Determine the [X, Y] coordinate at the center of the cell enclosing the given text.  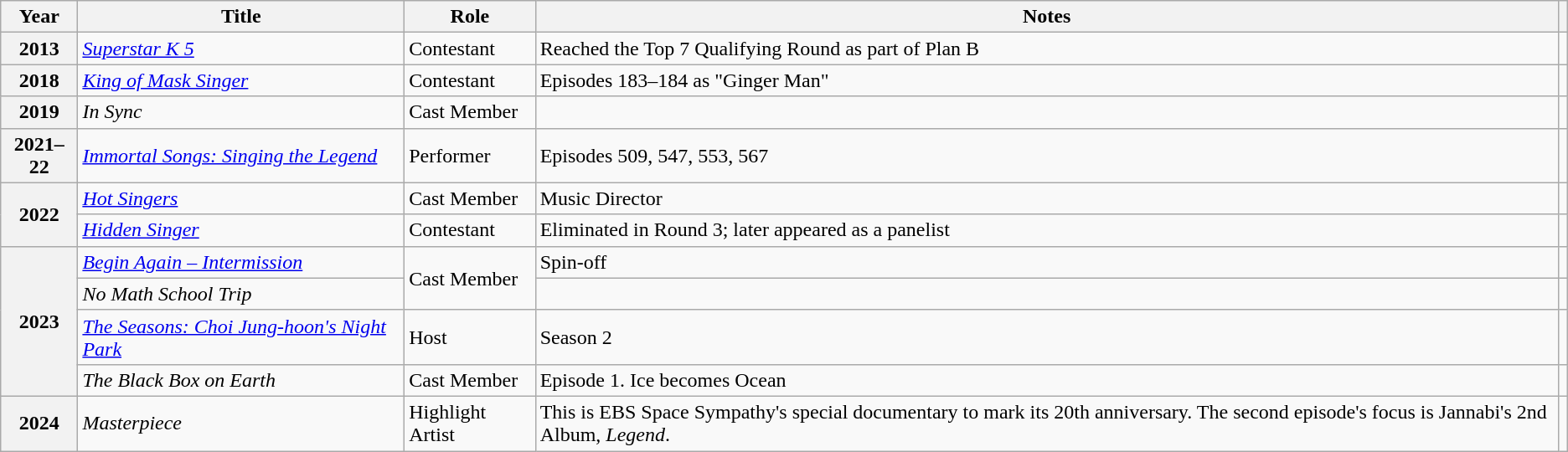
Masterpiece [241, 424]
No Math School Trip [241, 294]
Episodes 509, 547, 553, 567 [1047, 156]
Host [470, 336]
This is EBS Space Sympathy's special documentary to mark its 20th anniversary. The second episode's focus is Jannabi's 2nd Album, Legend. [1047, 424]
2023 [39, 321]
2018 [39, 80]
Role [470, 17]
Begin Again – Intermission [241, 262]
2024 [39, 424]
The Seasons: Choi Jung-hoon's Night Park [241, 336]
Superstar K 5 [241, 49]
Hot Singers [241, 198]
Title [241, 17]
2022 [39, 214]
Notes [1047, 17]
Episode 1. Ice becomes Ocean [1047, 380]
2019 [39, 112]
2013 [39, 49]
Immortal Songs: Singing the Legend [241, 156]
Hidden Singer [241, 230]
Highlight Artist [470, 424]
Year [39, 17]
Season 2 [1047, 336]
Reached the Top 7 Qualifying Round as part of Plan B [1047, 49]
2021–22 [39, 156]
Eliminated in Round 3; later appeared as a panelist [1047, 230]
Episodes 183–184 as "Ginger Man" [1047, 80]
Music Director [1047, 198]
King of Mask Singer [241, 80]
In Sync [241, 112]
The Black Box on Earth [241, 380]
Spin-off [1047, 262]
Performer [470, 156]
